Determine the [x, y] coordinate at the center of the cell enclosing the given text.  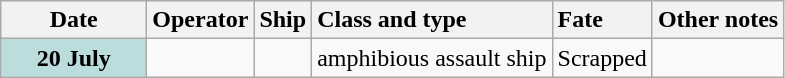
amphibious assault ship [432, 58]
20 July [74, 58]
Scrapped [602, 58]
Operator [200, 20]
Date [74, 20]
Class and type [432, 20]
Other notes [718, 20]
Ship [283, 20]
Fate [602, 20]
